Return the (X, Y) coordinate for the center point of the cell that contains the specified text.  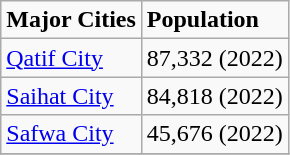
Saihat City (72, 96)
Population (214, 20)
Safwa City (72, 134)
Qatif City (72, 58)
Major Cities (72, 20)
84,818 (2022) (214, 96)
45,676 (2022) (214, 134)
87,332 (2022) (214, 58)
